Detect which cell encompasses the target text, then output its (X, Y) center coordinate. 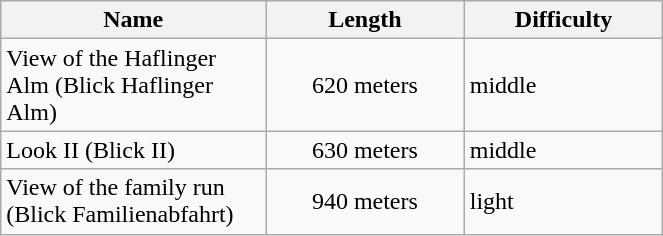
View of the family run (Blick Familienabfahrt) (134, 202)
Length (366, 20)
light (564, 202)
Look II (Blick II) (134, 150)
Name (134, 20)
View of the Haflinger Alm (Blick Haflinger Alm) (134, 85)
620 meters (366, 85)
630 meters (366, 150)
Difficulty (564, 20)
940 meters (366, 202)
